Pinpoint the cell where the given text exists, returning its [x, y] midpoint coordinate. 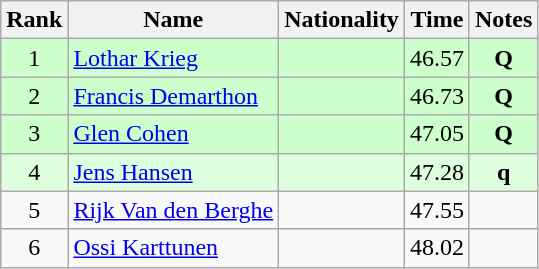
48.02 [436, 248]
3 [34, 134]
Name [174, 20]
Lothar Krieg [174, 58]
2 [34, 96]
4 [34, 172]
46.57 [436, 58]
5 [34, 210]
Notes [503, 20]
q [503, 172]
Time [436, 20]
47.05 [436, 134]
47.28 [436, 172]
47.55 [436, 210]
Jens Hansen [174, 172]
Rijk Van den Berghe [174, 210]
Francis Demarthon [174, 96]
6 [34, 248]
Ossi Karttunen [174, 248]
1 [34, 58]
Nationality [342, 20]
46.73 [436, 96]
Glen Cohen [174, 134]
Rank [34, 20]
